Scan for the cell matching the given text and deliver its (X, Y) coordinate at center. 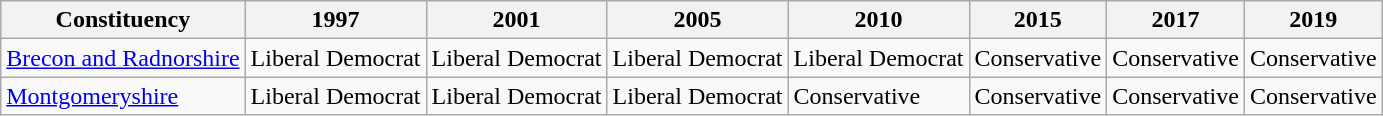
2017 (1176, 20)
Brecon and Radnorshire (123, 58)
Montgomeryshire (123, 96)
2005 (698, 20)
1997 (336, 20)
Constituency (123, 20)
2019 (1313, 20)
2001 (516, 20)
2015 (1038, 20)
2010 (878, 20)
